Determine the (x, y) coordinate at the center of the cell enclosing the given text.  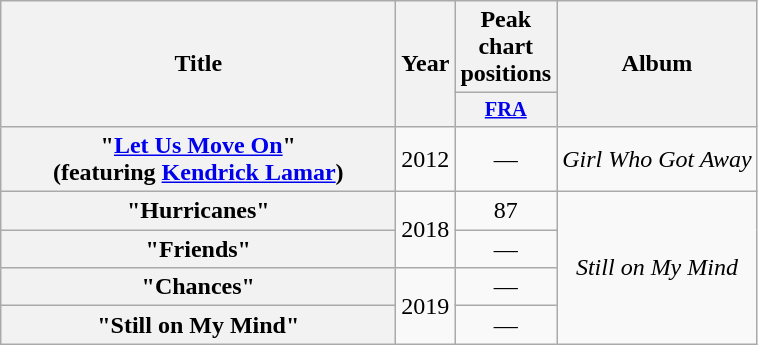
Girl Who Got Away (658, 158)
"Chances" (198, 287)
Title (198, 64)
Peak chart positions (506, 47)
Year (426, 64)
"Still on My Mind" (198, 325)
2019 (426, 306)
"Hurricanes" (198, 211)
FRA (506, 110)
Still on My Mind (658, 268)
2018 (426, 230)
"Let Us Move On"(featuring Kendrick Lamar) (198, 158)
Album (658, 64)
2012 (426, 158)
"Friends" (198, 249)
87 (506, 211)
